Locate the cell with the specified text and output its (X, Y) center coordinate. 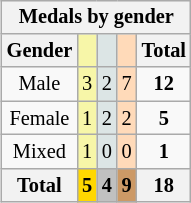
3 (87, 84)
4 (107, 185)
7 (127, 84)
Medals by gender (96, 17)
Mixed (40, 152)
Female (40, 118)
12 (164, 84)
Male (40, 84)
Gender (40, 51)
9 (127, 185)
18 (164, 185)
